Output the (X, Y) coordinate of the center of the cell containing the given text.  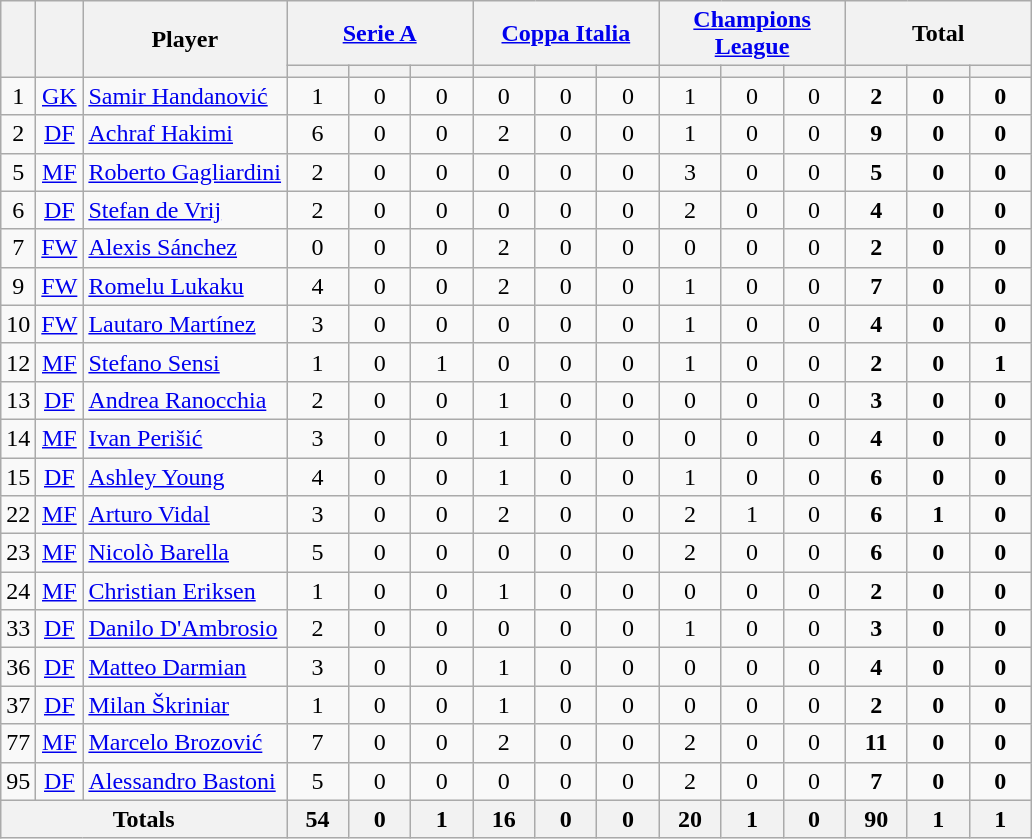
95 (18, 781)
Player (185, 39)
13 (18, 400)
Arturo Vidal (185, 515)
11 (876, 743)
Stefan de Vrij (185, 210)
16 (504, 819)
54 (318, 819)
Stefano Sensi (185, 362)
Marcelo Brozović (185, 743)
Milan Škriniar (185, 705)
Ivan Perišić (185, 438)
Ashley Young (185, 477)
Achraf Hakimi (185, 134)
Samir Handanović (185, 96)
24 (18, 591)
Christian Eriksen (185, 591)
Nicolò Barella (185, 553)
14 (18, 438)
GK (60, 96)
Romelu Lukaku (185, 286)
23 (18, 553)
15 (18, 477)
20 (690, 819)
Danilo D'Ambrosio (185, 629)
Andrea Ranocchia (185, 400)
33 (18, 629)
10 (18, 324)
Champions League (752, 34)
Alexis Sánchez (185, 248)
36 (18, 667)
Total (938, 34)
12 (18, 362)
90 (876, 819)
Roberto Gagliardini (185, 172)
Coppa Italia (566, 34)
22 (18, 515)
Totals (144, 819)
Lautaro Martínez (185, 324)
Serie A (380, 34)
Matteo Darmian (185, 667)
77 (18, 743)
Alessandro Bastoni (185, 781)
37 (18, 705)
